For the text-containing cell, return its midpoint in (X, Y) coordinate format. 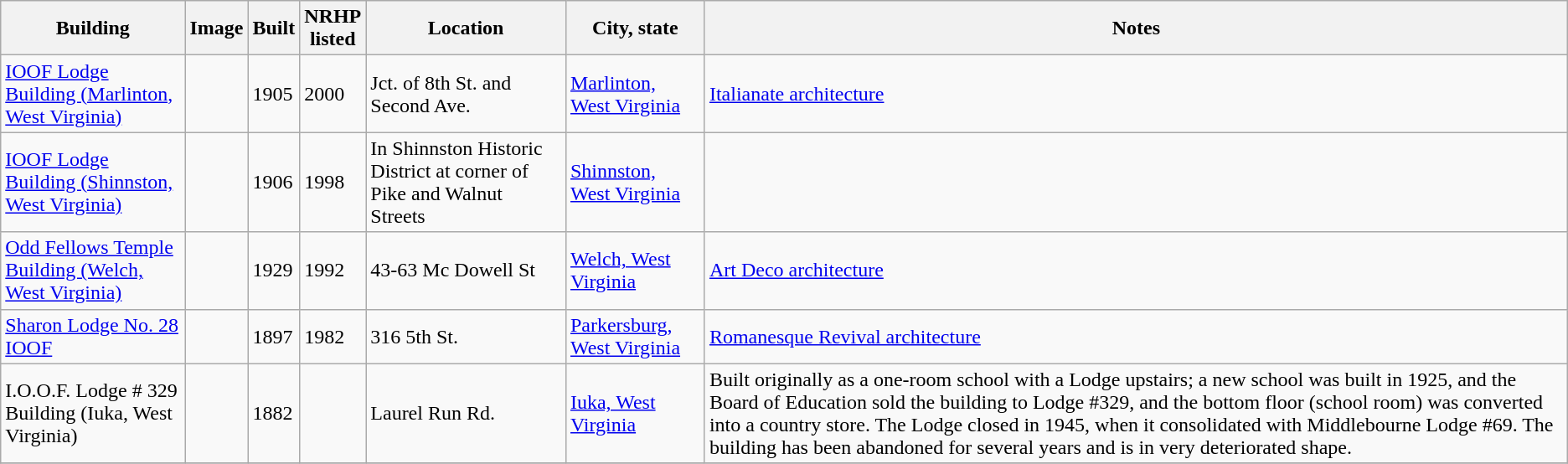
Laurel Run Rd. (466, 414)
NRHPlisted (333, 28)
1982 (333, 337)
1929 (274, 271)
Image (216, 28)
1882 (274, 414)
Location (466, 28)
Shinnston, West Virginia (635, 183)
316 5th St. (466, 337)
1998 (333, 183)
1905 (274, 94)
Art Deco architecture (1136, 271)
In Shinnston Historic District at corner of Pike and Walnut Streets (466, 183)
1906 (274, 183)
I.O.O.F. Lodge # 329 Building (Iuka, West Virginia) (93, 414)
43-63 Mc Dowell St (466, 271)
IOOF Lodge Building (Shinnston, West Virginia) (93, 183)
City, state (635, 28)
Building (93, 28)
Notes (1136, 28)
Odd Fellows Temple Building (Welch, West Virginia) (93, 271)
Iuka, West Virginia (635, 414)
1992 (333, 271)
2000 (333, 94)
Welch, West Virginia (635, 271)
Italianate architecture (1136, 94)
Marlinton, West Virginia (635, 94)
1897 (274, 337)
Built (274, 28)
Sharon Lodge No. 28 IOOF (93, 337)
Jct. of 8th St. and Second Ave. (466, 94)
IOOF Lodge Building (Marlinton, West Virginia) (93, 94)
Romanesque Revival architecture (1136, 337)
Parkersburg, West Virginia (635, 337)
